Output the (x, y) coordinate of the center of the cell containing the given text.  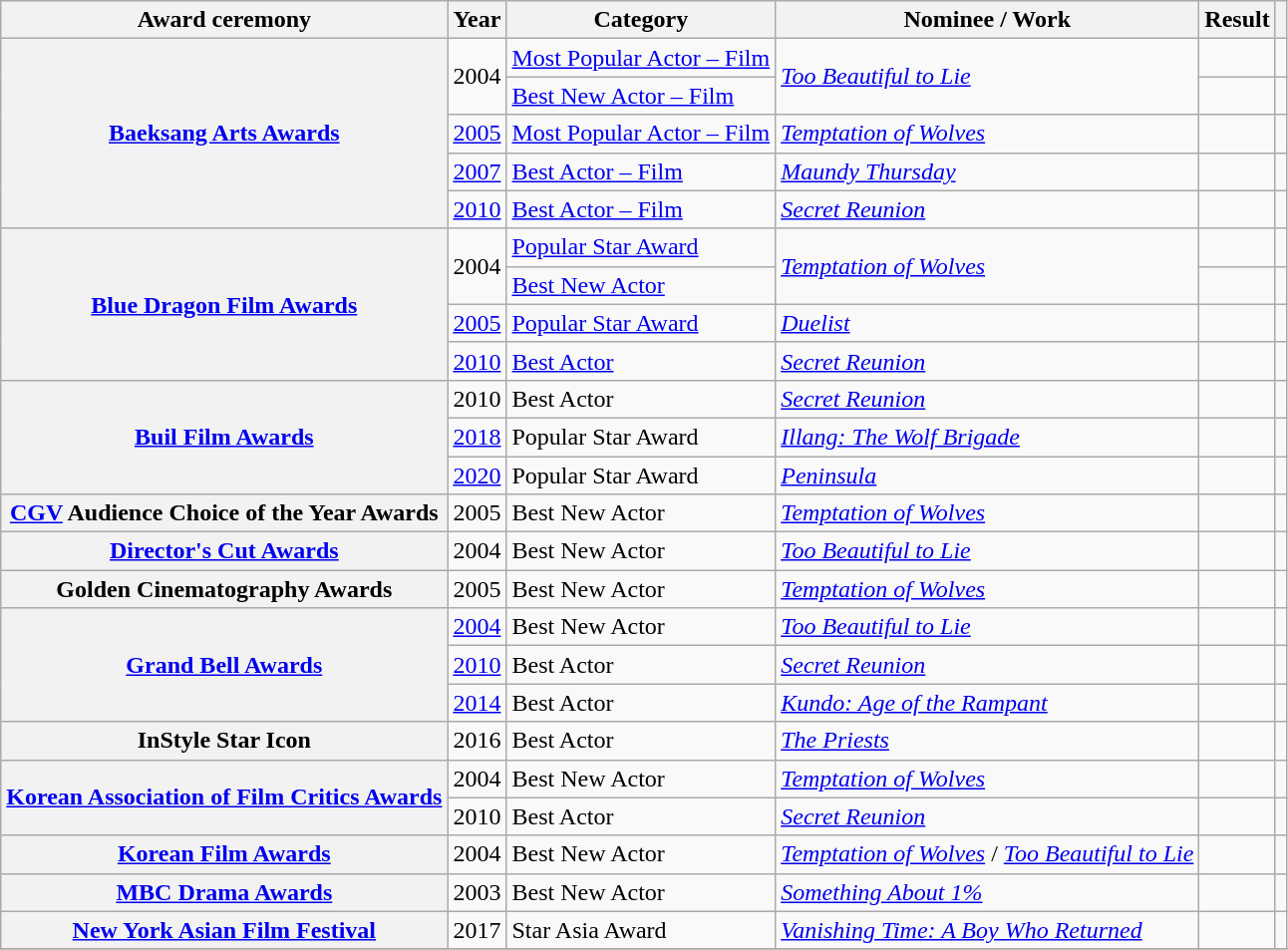
Baeksang Arts Awards (224, 134)
New York Asian Film Festival (224, 930)
Category (641, 20)
Kundo: Age of the Rampant (987, 703)
Duelist (987, 323)
The Priests (987, 741)
Temptation of Wolves / Too Beautiful to Lie (987, 854)
Result (1237, 20)
Illang: The Wolf Brigade (987, 437)
Award ceremony (224, 20)
Blue Dragon Film Awards (224, 304)
Golden Cinematography Awards (224, 589)
Star Asia Award (641, 930)
Nominee / Work (987, 20)
2014 (477, 703)
2003 (477, 892)
2018 (477, 437)
Vanishing Time: A Boy Who Returned (987, 930)
MBC Drama Awards (224, 892)
2016 (477, 741)
Director's Cut Awards (224, 551)
2007 (477, 171)
Maundy Thursday (987, 171)
Year (477, 20)
Something About 1% (987, 892)
Korean Film Awards (224, 854)
InStyle Star Icon (224, 741)
2020 (477, 475)
CGV Audience Choice of the Year Awards (224, 513)
Peninsula (987, 475)
Best New Actor – Film (641, 96)
2017 (477, 930)
Grand Bell Awards (224, 665)
Korean Association of Film Critics Awards (224, 797)
Buil Film Awards (224, 437)
